Scan for the cell matching the given text and deliver its (x, y) coordinate at center. 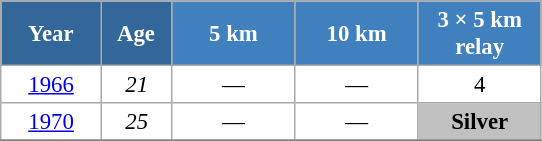
Silver (480, 122)
4 (480, 85)
3 × 5 km relay (480, 34)
Year (52, 34)
1970 (52, 122)
5 km (234, 34)
21 (136, 85)
1966 (52, 85)
25 (136, 122)
10 km (356, 34)
Age (136, 34)
